Detect which cell encompasses the target text, then output its [X, Y] center coordinate. 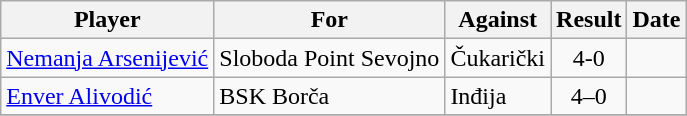
Result [589, 20]
4-0 [589, 58]
Against [498, 20]
Enver Alivodić [108, 96]
For [330, 20]
Nemanja Arsenijević [108, 58]
Čukarički [498, 58]
Sloboda Point Sevojno [330, 58]
Inđija [498, 96]
Player [108, 20]
4–0 [589, 96]
Date [656, 20]
BSK Borča [330, 96]
